Output the (x, y) coordinate of the center of the cell containing the given text.  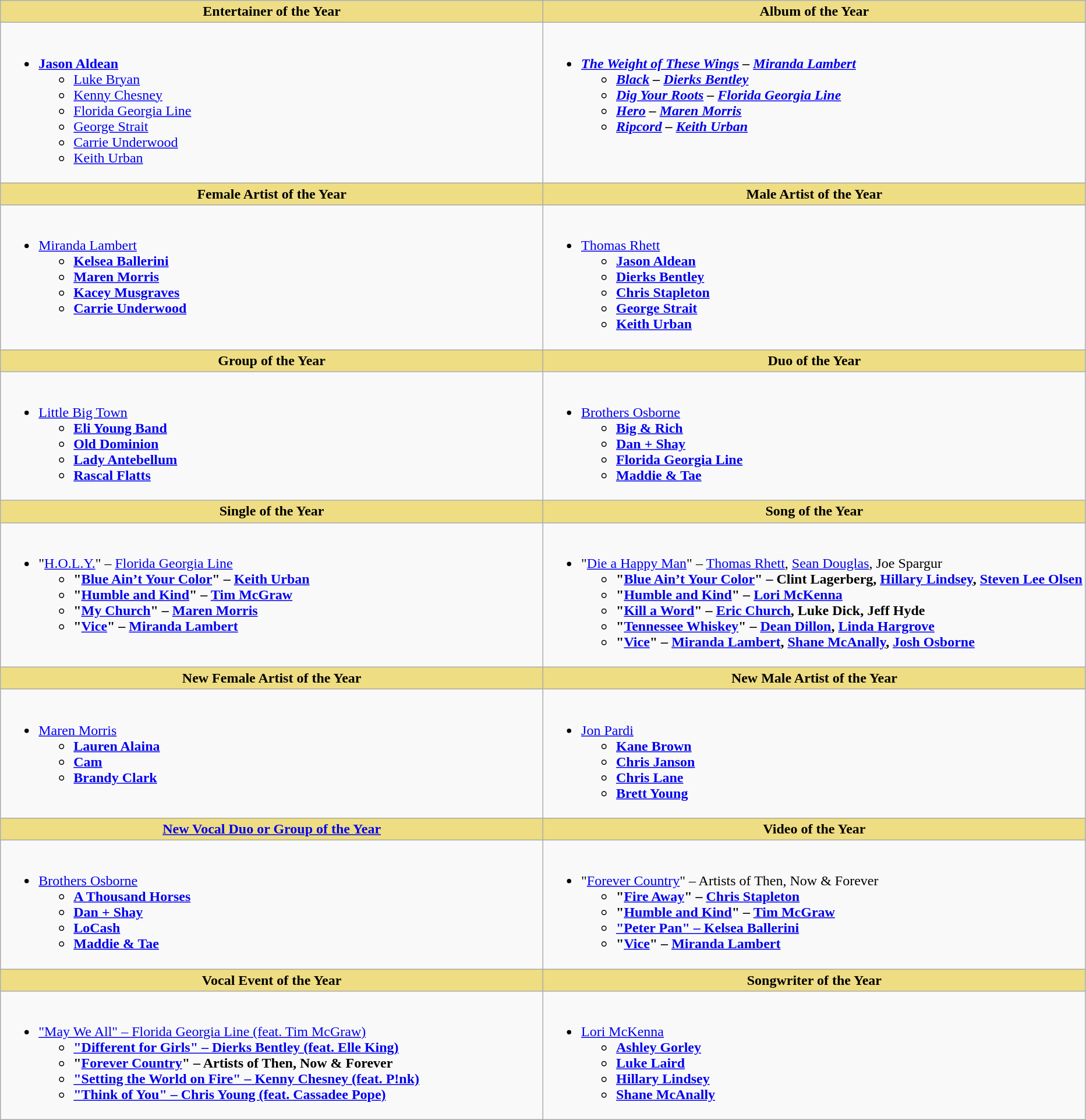
Brothers OsborneA Thousand HorsesDan + ShayLoCashMaddie & Tae (272, 904)
Brothers OsborneBig & RichDan + ShayFlorida Georgia LineMaddie & Tae (815, 436)
The Weight of These Wings – Miranda LambertBlack – Dierks BentleyDig Your Roots – Florida Georgia LineHero – Maren MorrisRipcord – Keith Urban (815, 103)
New Vocal Duo or Group of the Year (272, 829)
New Female Artist of the Year (272, 678)
Thomas RhettJason AldeanDierks BentleyChris StapletonGeorge StraitKeith Urban (815, 277)
Entertainer of the Year (272, 12)
Song of the Year (815, 511)
Female Artist of the Year (272, 194)
Lori McKennaAshley GorleyLuke LairdHillary LindseyShane McAnally (815, 1055)
New Male Artist of the Year (815, 678)
Vocal Event of the Year (272, 980)
Video of the Year (815, 829)
Jason AldeanLuke BryanKenny ChesneyFlorida Georgia LineGeorge StraitCarrie UnderwoodKeith Urban (272, 103)
Duo of the Year (815, 361)
Miranda LambertKelsea BalleriniMaren MorrisKacey MusgravesCarrie Underwood (272, 277)
Songwriter of the Year (815, 980)
Single of the Year (272, 511)
Group of the Year (272, 361)
Jon PardiKane BrownChris JansonChris LaneBrett Young (815, 754)
Album of the Year (815, 12)
Maren MorrisLauren AlainaCamBrandy Clark (272, 754)
Little Big TownEli Young BandOld DominionLady AntebellumRascal Flatts (272, 436)
Male Artist of the Year (815, 194)
